Pinpoint the cell where the given text exists, returning its [X, Y] midpoint coordinate. 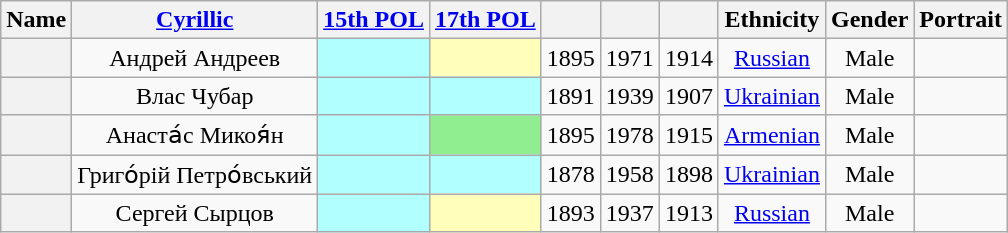
1893 [570, 213]
1971 [630, 58]
Сергей Сырцов [195, 213]
15th POL [374, 20]
1937 [630, 213]
Андрей Андреев [195, 58]
1939 [630, 96]
Portrait [961, 20]
1958 [630, 174]
1915 [688, 135]
1878 [570, 174]
Armenian [772, 135]
1898 [688, 174]
1914 [688, 58]
Name [36, 20]
1978 [630, 135]
Анаста́с Микоя́н [195, 135]
Gender [869, 20]
1913 [688, 213]
1907 [688, 96]
Ethnicity [772, 20]
1891 [570, 96]
Григо́рій Петро́вський [195, 174]
17th POL [485, 20]
Cyrillic [195, 20]
Влас Чубар [195, 96]
